Capture the cell that displays the provided text and extract its [X, Y] central coordinate. 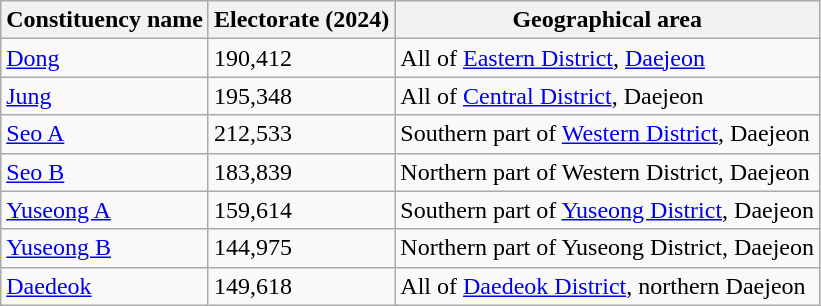
Jung [105, 96]
Geographical area [608, 20]
212,533 [301, 134]
Dong [105, 58]
Seo A [105, 134]
159,614 [301, 210]
All of Eastern District, Daejeon [608, 58]
Northern part of Western District, Daejeon [608, 172]
149,618 [301, 286]
Southern part of Western District, Daejeon [608, 134]
Yuseong A [105, 210]
Seo B [105, 172]
Yuseong B [105, 248]
190,412 [301, 58]
144,975 [301, 248]
Electorate (2024) [301, 20]
195,348 [301, 96]
Northern part of Yuseong District, Daejeon [608, 248]
All of Daedeok District, northern Daejeon [608, 286]
Daedeok [105, 286]
All of Central District, Daejeon [608, 96]
183,839 [301, 172]
Southern part of Yuseong District, Daejeon [608, 210]
Constituency name [105, 20]
